Capture the cell that displays the provided text and extract its (x, y) central coordinate. 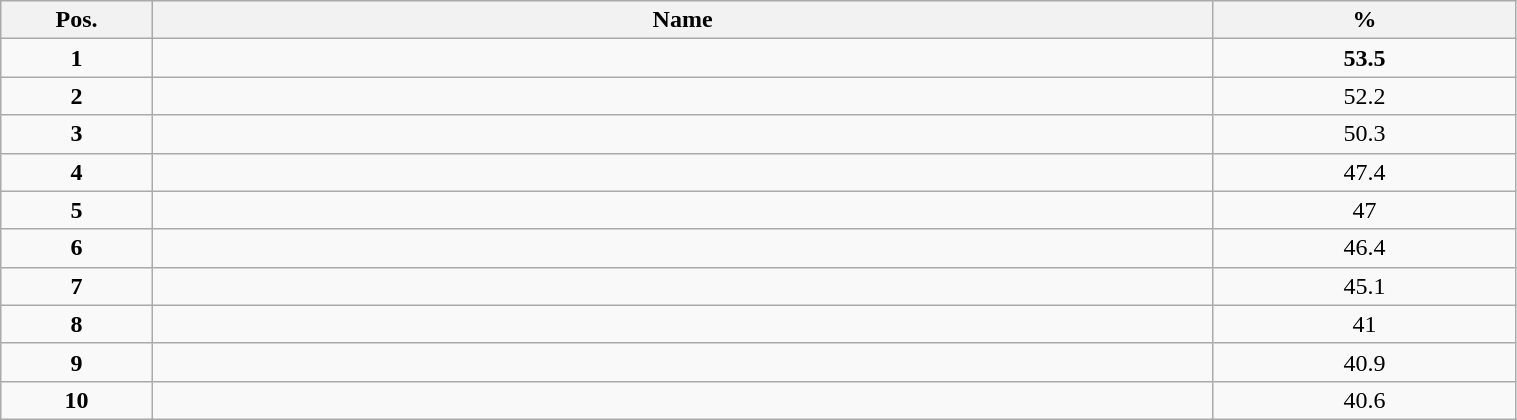
41 (1364, 324)
50.3 (1364, 134)
Pos. (77, 20)
% (1364, 20)
8 (77, 324)
53.5 (1364, 58)
7 (77, 286)
52.2 (1364, 96)
4 (77, 172)
46.4 (1364, 248)
40.9 (1364, 362)
45.1 (1364, 286)
2 (77, 96)
47 (1364, 210)
6 (77, 248)
40.6 (1364, 400)
9 (77, 362)
5 (77, 210)
1 (77, 58)
47.4 (1364, 172)
Name (682, 20)
10 (77, 400)
3 (77, 134)
